Return (x, y) of the center of cell containing provided text 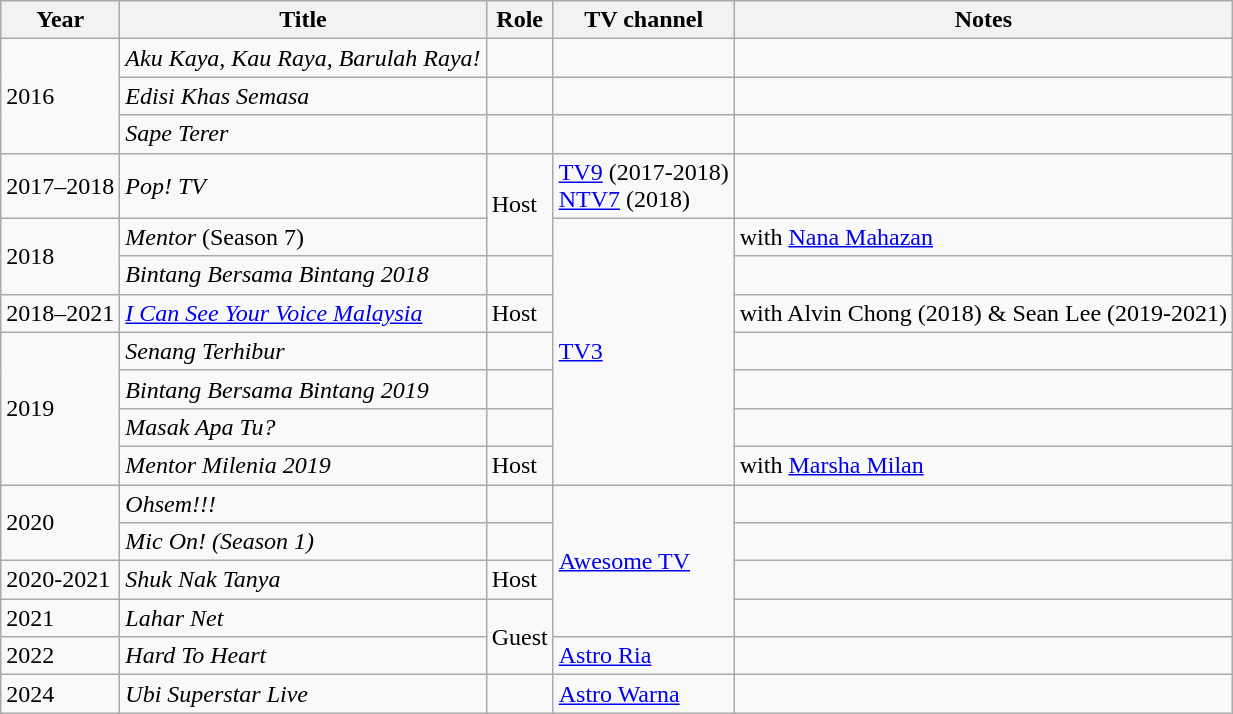
Mentor (Season 7) (303, 237)
Aku Kaya, Kau Raya, Barulah Raya! (303, 58)
2021 (60, 618)
Hard To Heart (303, 656)
Sape Terer (303, 134)
2022 (60, 656)
Ohsem!!! (303, 503)
2018–2021 (60, 313)
Bintang Bersama Bintang 2019 (303, 389)
TV3 (644, 351)
2024 (60, 694)
2020-2021 (60, 580)
Title (303, 20)
2018 (60, 256)
2020 (60, 522)
Guest (520, 637)
Edisi Khas Semasa (303, 96)
2019 (60, 408)
Lahar Net (303, 618)
TV channel (644, 20)
2017–2018 (60, 186)
I Can See Your Voice Malaysia (303, 313)
with Alvin Chong (2018) & Sean Lee (2019-2021) (983, 313)
Shuk Nak Tanya (303, 580)
Bintang Bersama Bintang 2018 (303, 275)
Mentor Milenia 2019 (303, 465)
Masak Apa Tu? (303, 427)
Notes (983, 20)
Role (520, 20)
Pop! TV (303, 186)
Mic On! (Season 1) (303, 542)
with Marsha Milan (983, 465)
2016 (60, 96)
with Nana Mahazan (983, 237)
Senang Terhibur (303, 351)
Astro Ria (644, 656)
Awesome TV (644, 560)
Ubi Superstar Live (303, 694)
TV9 (2017-2018)NTV7 (2018) (644, 186)
Year (60, 20)
Astro Warna (644, 694)
